Identify which cell holds the provided text, then report its [X, Y] central coordinate. 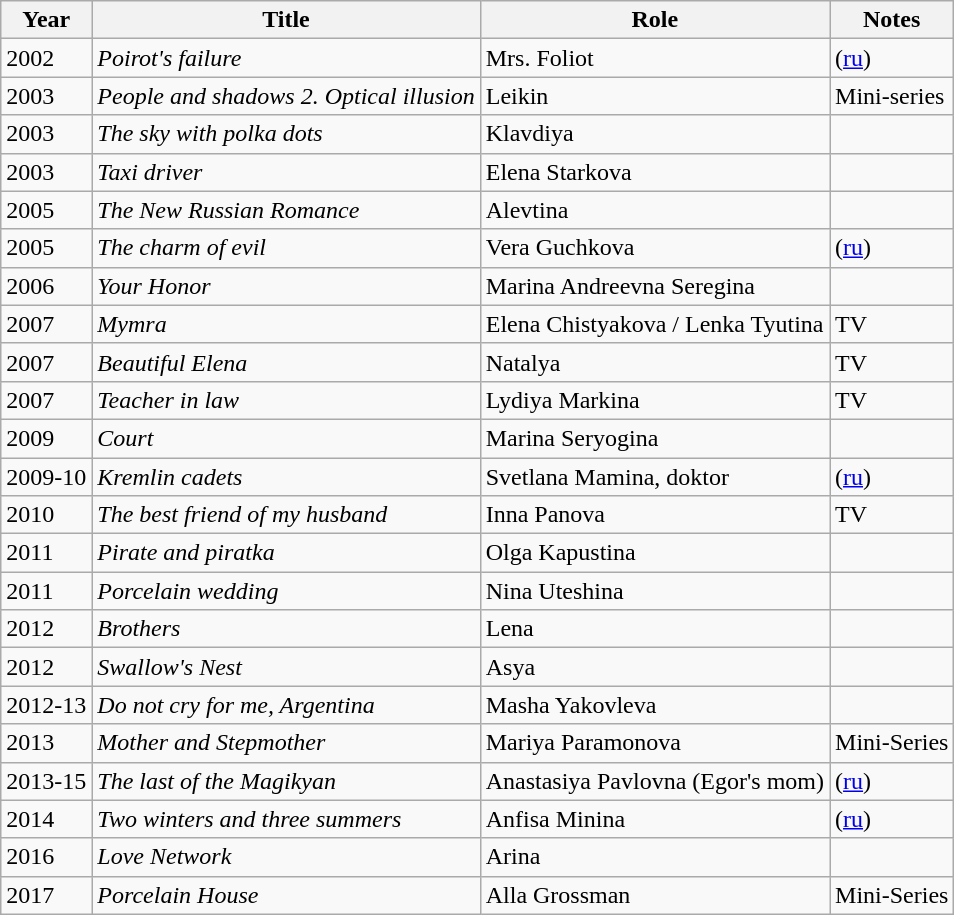
Brothers [286, 629]
Poirot's failure [286, 58]
Leikin [654, 96]
Your Honor [286, 286]
Mariya Paramonova [654, 743]
People and shadows 2. Optical illusion [286, 96]
Anfisa Minina [654, 819]
Mrs. Foliot [654, 58]
2006 [46, 286]
Role [654, 20]
Alevtina [654, 210]
2009-10 [46, 477]
2009 [46, 438]
Natalya [654, 362]
Olga Kapustina [654, 553]
Inna Panova [654, 515]
Alla Grossman [654, 895]
The sky with polka dots [286, 134]
2017 [46, 895]
Love Network [286, 857]
Notes [892, 20]
Anastasiya Pavlovna (Egor's mom) [654, 781]
Asya [654, 667]
Porcelain House [286, 895]
Svetlana Mamina, doktor [654, 477]
Mymra [286, 324]
Kremlin cadets [286, 477]
The best friend of my husband [286, 515]
Porcelain wedding [286, 591]
2014 [46, 819]
Two winters and three summers [286, 819]
Swallow's Nest [286, 667]
The New Russian Romance [286, 210]
2002 [46, 58]
Court [286, 438]
Vera Guchkova [654, 248]
Taxi driver [286, 172]
Do not cry for me, Argentina [286, 705]
The charm of evil [286, 248]
Nina Uteshina [654, 591]
Marina Andreevna Seregina [654, 286]
Elena Chistyakova / Lenka Tyutina [654, 324]
Year [46, 20]
Lydiya Markina [654, 400]
Beautiful Elena [286, 362]
Pirate and piratka [286, 553]
2013-15 [46, 781]
Arina [654, 857]
Lena [654, 629]
2010 [46, 515]
Mother and Stepmother [286, 743]
Marina Seryogina [654, 438]
2012-13 [46, 705]
Elena Starkova [654, 172]
Title [286, 20]
2013 [46, 743]
Klavdiya [654, 134]
Masha Yakovleva [654, 705]
The last of the Magikyan [286, 781]
Teacher in law [286, 400]
2016 [46, 857]
Mini-series [892, 96]
